Locate the cell with the specified text and output its (x, y) center coordinate. 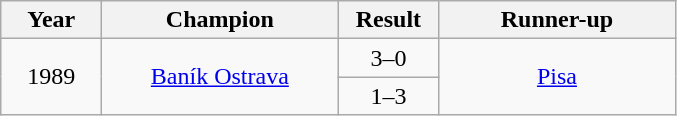
1989 (52, 77)
Baník Ostrava (220, 77)
1–3 (388, 96)
Champion (220, 20)
Year (52, 20)
Runner-up (557, 20)
Pisa (557, 77)
3–0 (388, 58)
Result (388, 20)
